Determine the [X, Y] coordinate at the center of the cell enclosing the given text.  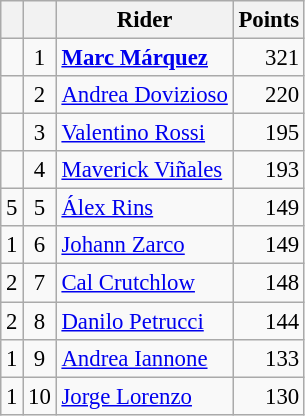
Cal Crutchlow [144, 283]
3 [40, 133]
Marc Márquez [144, 58]
130 [268, 396]
7 [40, 283]
6 [40, 245]
133 [268, 358]
193 [268, 170]
Álex Rins [144, 208]
Andrea Dovizioso [144, 95]
195 [268, 133]
Maverick Viñales [144, 170]
Valentino Rossi [144, 133]
Andrea Iannone [144, 358]
Jorge Lorenzo [144, 396]
220 [268, 95]
Danilo Petrucci [144, 321]
Rider [144, 20]
148 [268, 283]
Points [268, 20]
8 [40, 321]
9 [40, 358]
4 [40, 170]
321 [268, 58]
Johann Zarco [144, 245]
10 [40, 396]
144 [268, 321]
